Capture the cell that displays the provided text and extract its [X, Y] central coordinate. 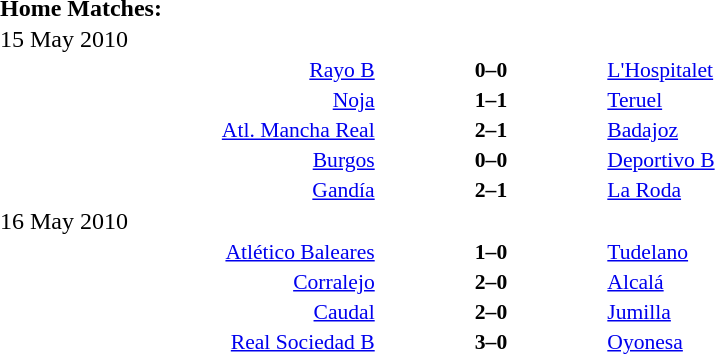
1–1 [492, 100]
1–0 [492, 252]
